Pinpoint the cell where the given text exists, returning its [X, Y] midpoint coordinate. 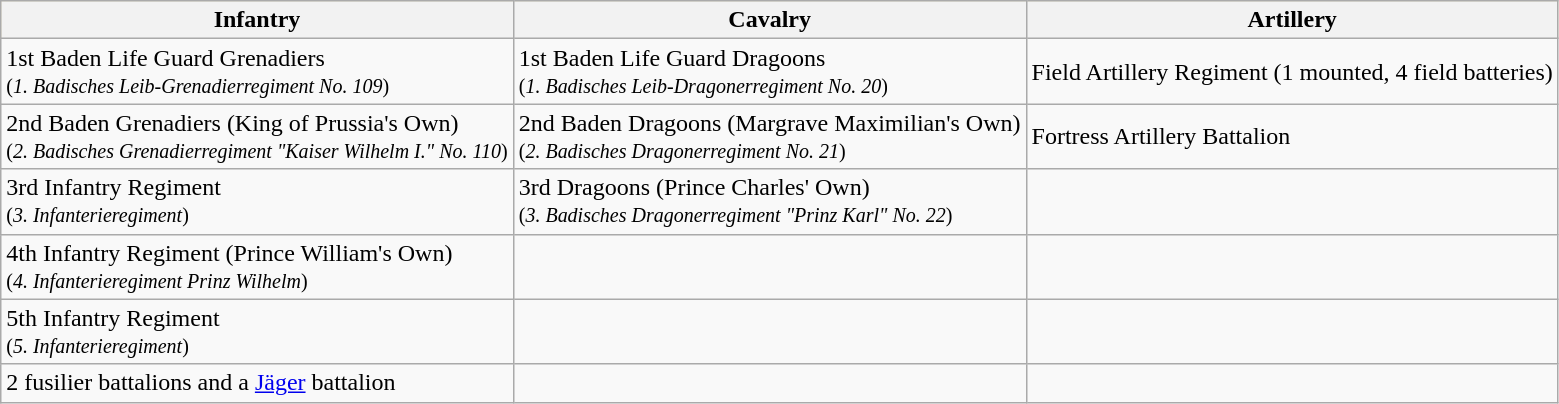
Artillery [1292, 20]
3rd Dragoons (Prince Charles' Own)(3. Badisches Dragonerregiment "Prinz Karl" No. 22) [770, 202]
3rd Infantry Regiment(3. Infanterieregiment) [257, 202]
Cavalry [770, 20]
2nd Baden Grenadiers (King of Prussia's Own)(2. Badisches Grenadierregiment "Kaiser Wilhelm I." No. 110) [257, 136]
5th Infantry Regiment(5. Infanterieregiment) [257, 332]
Field Artillery Regiment (1 mounted, 4 field batteries) [1292, 72]
Infantry [257, 20]
4th Infantry Regiment (Prince William's Own)(4. Infanterieregiment Prinz Wilhelm) [257, 266]
Fortress Artillery Battalion [1292, 136]
1st Baden Life Guard Grenadiers(1. Badisches Leib-Grenadierregiment No. 109) [257, 72]
2 fusilier battalions and a Jäger battalion [257, 383]
1st Baden Life Guard Dragoons(1. Badisches Leib-Dragonerregiment No. 20) [770, 72]
2nd Baden Dragoons (Margrave Maximilian's Own)(2. Badisches Dragonerregiment No. 21) [770, 136]
